Provide the (X, Y) coordinate of the cell's center where the given text is located.  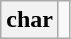
char (30, 20)
